Scan for the cell matching the given text and deliver its [X, Y] coordinate at center. 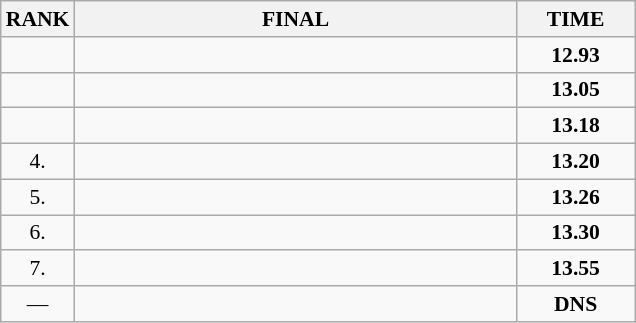
13.18 [576, 126]
6. [38, 233]
7. [38, 269]
12.93 [576, 55]
4. [38, 162]
13.20 [576, 162]
FINAL [295, 19]
RANK [38, 19]
5. [38, 197]
13.05 [576, 90]
13.26 [576, 197]
DNS [576, 304]
— [38, 304]
TIME [576, 19]
13.30 [576, 233]
13.55 [576, 269]
